Locate the cell with the specified text and output its (X, Y) center coordinate. 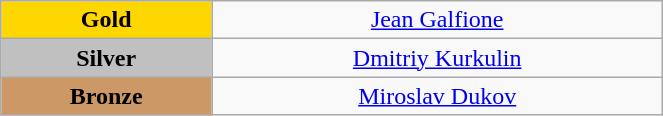
Silver (106, 58)
Bronze (106, 96)
Jean Galfione (438, 20)
Dmitriy Kurkulin (438, 58)
Gold (106, 20)
Miroslav Dukov (438, 96)
